Return the (x, y) coordinate for the center point of the cell that contains the specified text.  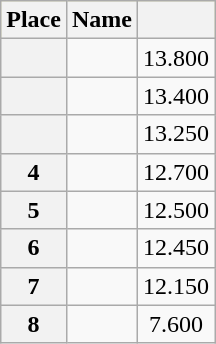
13.250 (176, 134)
12.700 (176, 172)
7 (34, 286)
5 (34, 210)
8 (34, 324)
6 (34, 248)
13.400 (176, 96)
Name (102, 20)
12.500 (176, 210)
12.450 (176, 248)
12.150 (176, 286)
4 (34, 172)
13.800 (176, 58)
Place (34, 20)
7.600 (176, 324)
